From the cell containing the given text, extract its center point as (x, y) coordinate. 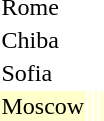
Moscow (43, 106)
Sofia (43, 73)
Chiba (43, 40)
